Capture the cell that displays the provided text and extract its (X, Y) central coordinate. 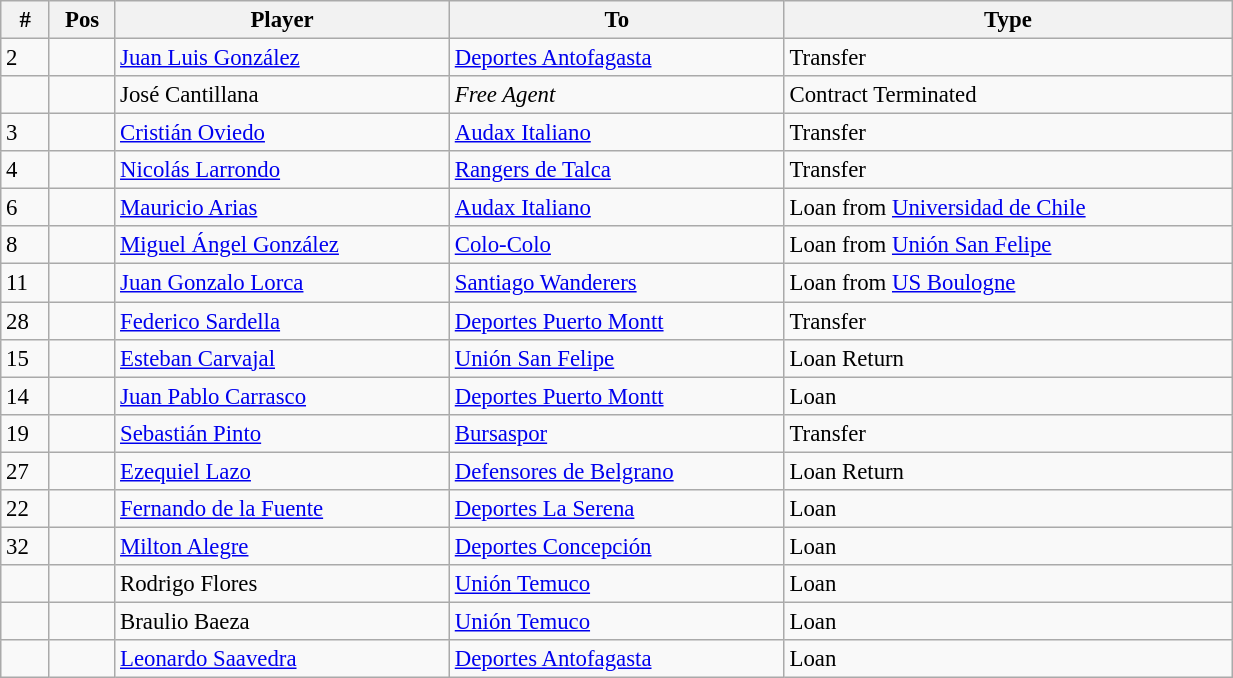
Bursaspor (616, 433)
4 (26, 170)
To (616, 20)
Player (282, 20)
Juan Luis González (282, 58)
Rodrigo Flores (282, 584)
Type (1008, 20)
Sebastián Pinto (282, 433)
Free Agent (616, 95)
Nicolás Larrondo (282, 170)
Contract Terminated (1008, 95)
3 (26, 133)
11 (26, 283)
Milton Alegre (282, 546)
Mauricio Arias (282, 208)
Pos (82, 20)
Rangers de Talca (616, 170)
8 (26, 245)
Fernando de la Fuente (282, 509)
6 (26, 208)
Santiago Wanderers (616, 283)
Colo-Colo (616, 245)
Loan from Universidad de Chile (1008, 208)
José Cantillana (282, 95)
28 (26, 321)
Esteban Carvajal (282, 358)
Miguel Ángel González (282, 245)
14 (26, 396)
Loan from US Boulogne (1008, 283)
Juan Gonzalo Lorca (282, 283)
19 (26, 433)
Defensores de Belgrano (616, 471)
22 (26, 509)
Deportes La Serena (616, 509)
Unión San Felipe (616, 358)
Federico Sardella (282, 321)
Cristián Oviedo (282, 133)
27 (26, 471)
Braulio Baeza (282, 621)
# (26, 20)
Juan Pablo Carrasco (282, 396)
15 (26, 358)
Deportes Concepción (616, 546)
Leonardo Saavedra (282, 659)
Ezequiel Lazo (282, 471)
2 (26, 58)
Loan from Unión San Felipe (1008, 245)
32 (26, 546)
